Locate the cell with the specified text and output its (x, y) center coordinate. 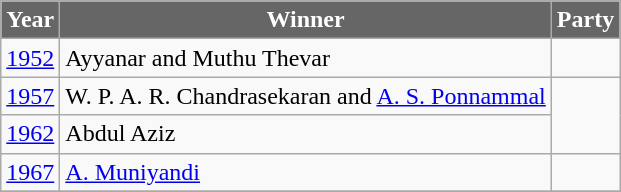
1957 (30, 96)
Year (30, 20)
1962 (30, 134)
Winner (306, 20)
Ayyanar and Muthu Thevar (306, 58)
1967 (30, 172)
Party (585, 20)
W. P. A. R. Chandrasekaran and A. S. Ponnammal (306, 96)
1952 (30, 58)
A. Muniyandi (306, 172)
Abdul Aziz (306, 134)
